Return [x, y] of the center of cell containing provided text 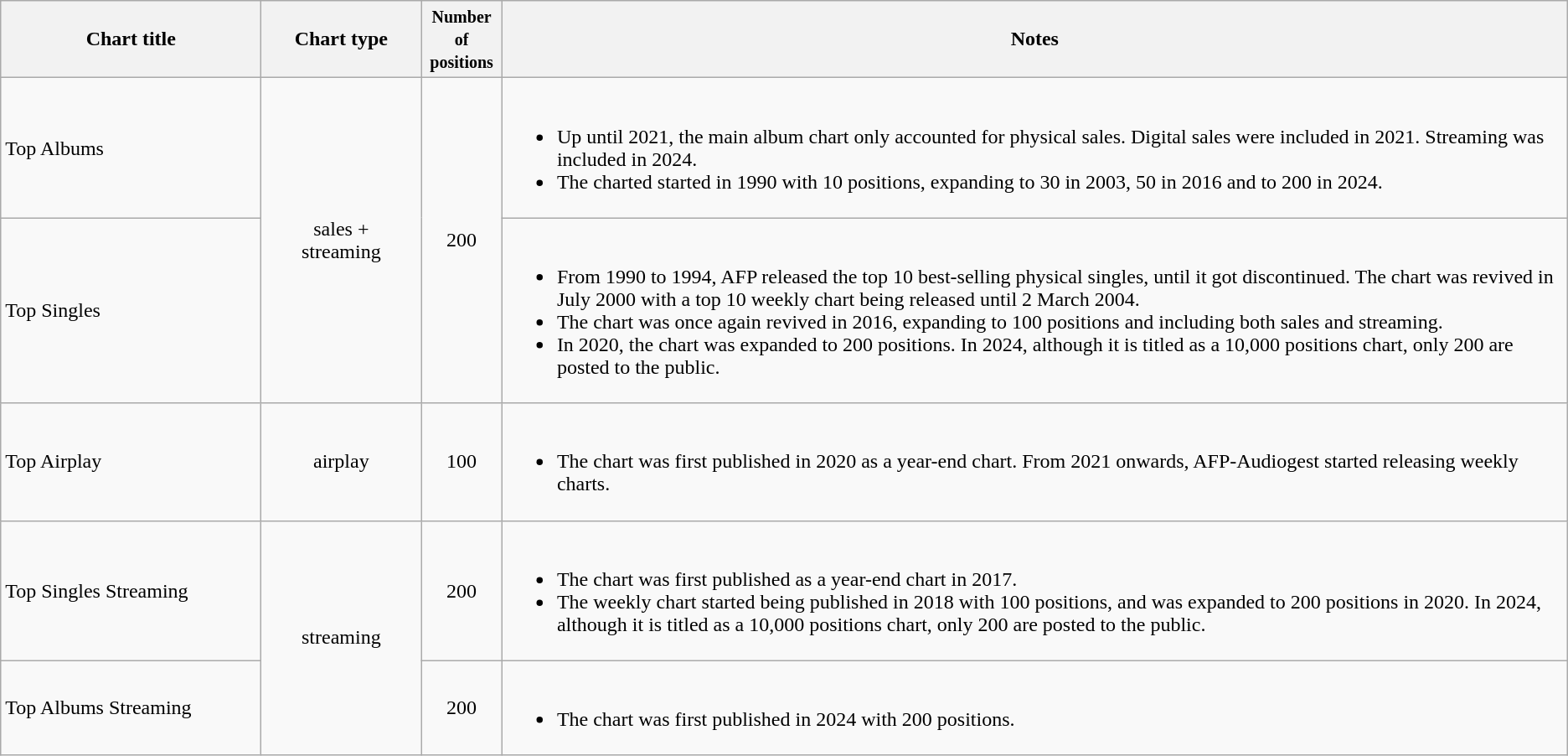
Top Singles [131, 310]
Chart type [342, 39]
streaming [342, 638]
Top Albums [131, 148]
Notes [1034, 39]
The chart was first published in 2020 as a year-end chart. From 2021 onwards, AFP-Audiogest started releasing weekly charts. [1034, 462]
Top Singles Streaming [131, 590]
100 [462, 462]
Top Airplay [131, 462]
Chart title [131, 39]
sales +streaming [342, 241]
Top Albums Streaming [131, 707]
The chart was first published in 2024 with 200 positions. [1034, 707]
Number ofpositions [462, 39]
airplay [342, 462]
